Detect which cell encompasses the target text, then output its [x, y] center coordinate. 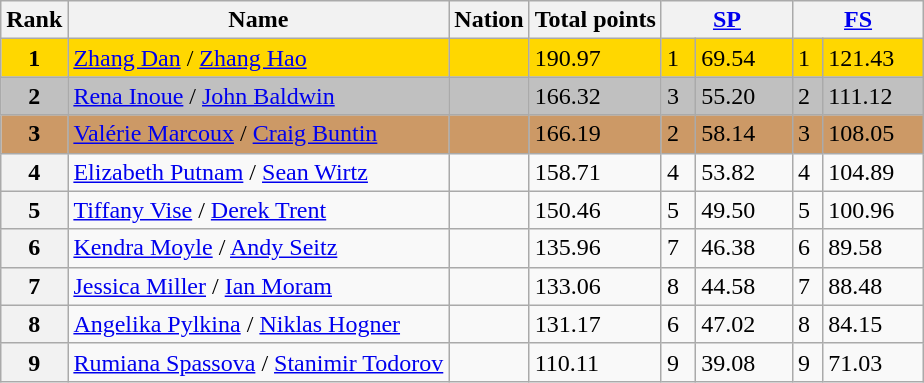
Kendra Moyle / Andy Seitz [258, 248]
133.06 [595, 286]
SP [726, 20]
166.32 [595, 96]
111.12 [874, 96]
108.05 [874, 134]
Rumiana Spassova / Stanimir Todorov [258, 362]
49.50 [744, 210]
89.58 [874, 248]
Total points [595, 20]
88.48 [874, 286]
190.97 [595, 58]
Elizabeth Putnam / Sean Wirtz [258, 172]
69.54 [744, 58]
53.82 [744, 172]
84.15 [874, 324]
Valérie Marcoux / Craig Buntin [258, 134]
Angelika Pylkina / Niklas Hogner [258, 324]
121.43 [874, 58]
Rank [34, 20]
Jessica Miller / Ian Moram [258, 286]
135.96 [595, 248]
58.14 [744, 134]
FS [858, 20]
131.17 [595, 324]
47.02 [744, 324]
46.38 [744, 248]
Rena Inoue / John Baldwin [258, 96]
104.89 [874, 172]
Name [258, 20]
39.08 [744, 362]
110.11 [595, 362]
44.58 [744, 286]
166.19 [595, 134]
100.96 [874, 210]
55.20 [744, 96]
Zhang Dan / Zhang Hao [258, 58]
Nation [489, 20]
158.71 [595, 172]
150.46 [595, 210]
71.03 [874, 362]
Tiffany Vise / Derek Trent [258, 210]
